Scan for the cell matching the given text and deliver its [X, Y] coordinate at center. 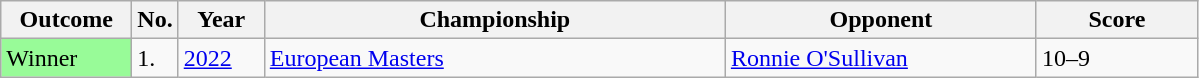
Opponent [880, 20]
1. [155, 58]
No. [155, 20]
2022 [221, 58]
Winner [66, 58]
European Masters [494, 58]
Ronnie O'Sullivan [880, 58]
Championship [494, 20]
Year [221, 20]
Score [1116, 20]
Outcome [66, 20]
10–9 [1116, 58]
